From the cell containing the given text, extract its center point as [X, Y] coordinate. 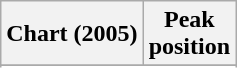
Chart (2005) [72, 34]
Peakposition [189, 34]
